Extract the (x, y) coordinate from the center of the cell holding the provided text.  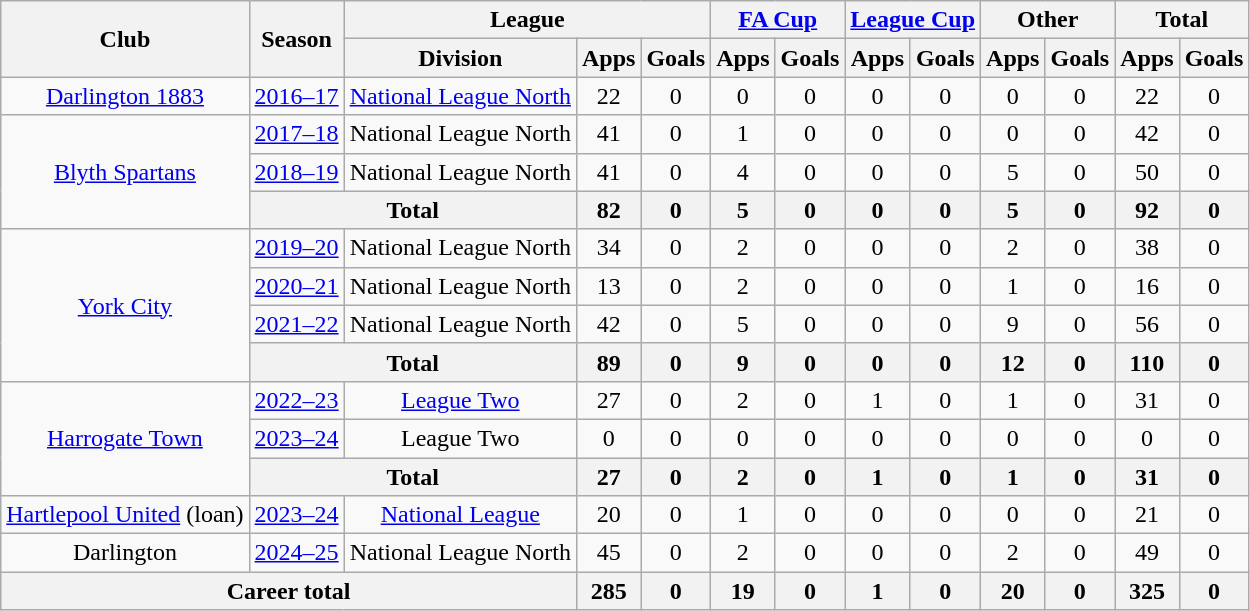
National League (460, 515)
45 (608, 553)
285 (608, 591)
Other (1048, 20)
Career total (289, 591)
12 (1013, 362)
Club (125, 39)
38 (1147, 248)
Division (460, 58)
York City (125, 305)
110 (1147, 362)
16 (1147, 286)
13 (608, 286)
2019–20 (296, 248)
Darlington 1883 (125, 96)
34 (608, 248)
2018–19 (296, 172)
4 (743, 172)
FA Cup (778, 20)
2017–18 (296, 134)
2022–23 (296, 400)
2016–17 (296, 96)
82 (608, 210)
89 (608, 362)
56 (1147, 324)
League Cup (913, 20)
Harrogate Town (125, 438)
Hartlepool United (loan) (125, 515)
Darlington (125, 553)
Season (296, 39)
Blyth Spartans (125, 172)
92 (1147, 210)
League (527, 20)
2021–22 (296, 324)
325 (1147, 591)
50 (1147, 172)
2024–25 (296, 553)
21 (1147, 515)
19 (743, 591)
2020–21 (296, 286)
49 (1147, 553)
